Scan for the cell matching the given text and deliver its [X, Y] coordinate at center. 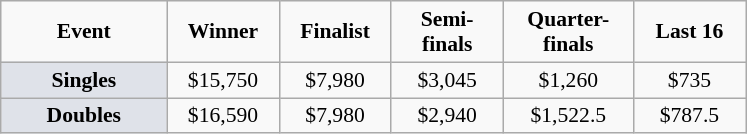
$16,590 [223, 116]
Semi-finals [447, 32]
Last 16 [689, 32]
$1,260 [568, 80]
Winner [223, 32]
Singles [84, 80]
$2,940 [447, 116]
Finalist [335, 32]
Event [84, 32]
Quarter-finals [568, 32]
$735 [689, 80]
$787.5 [689, 116]
$3,045 [447, 80]
$1,522.5 [568, 116]
$15,750 [223, 80]
Doubles [84, 116]
